Capture the cell that displays the provided text and extract its [x, y] central coordinate. 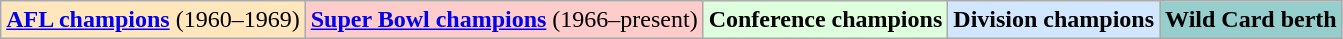
Division champions [1054, 20]
Conference champions [826, 20]
AFL champions (1960–1969) [153, 20]
Wild Card berth [1252, 20]
Super Bowl champions (1966–present) [504, 20]
